Extract the (X, Y) coordinate from the center of the cell holding the provided text.  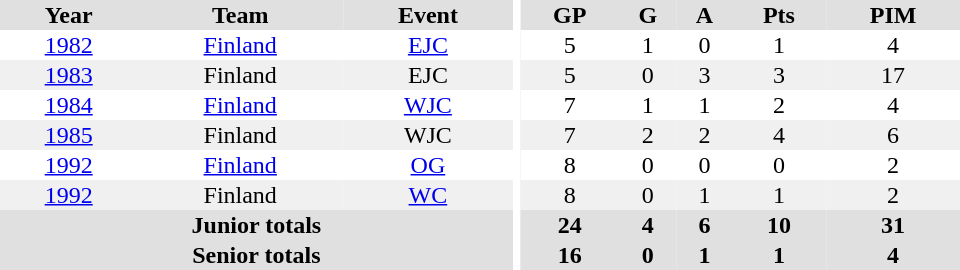
OG (428, 165)
A (704, 15)
Junior totals (256, 225)
PIM (893, 15)
31 (893, 225)
1985 (68, 135)
17 (893, 75)
G (648, 15)
10 (779, 225)
Event (428, 15)
1983 (68, 75)
1982 (68, 45)
24 (570, 225)
GP (570, 15)
16 (570, 255)
Year (68, 15)
WC (428, 195)
Pts (779, 15)
Senior totals (256, 255)
1984 (68, 105)
Team (240, 15)
